Pinpoint the cell where the given text exists, returning its (X, Y) midpoint coordinate. 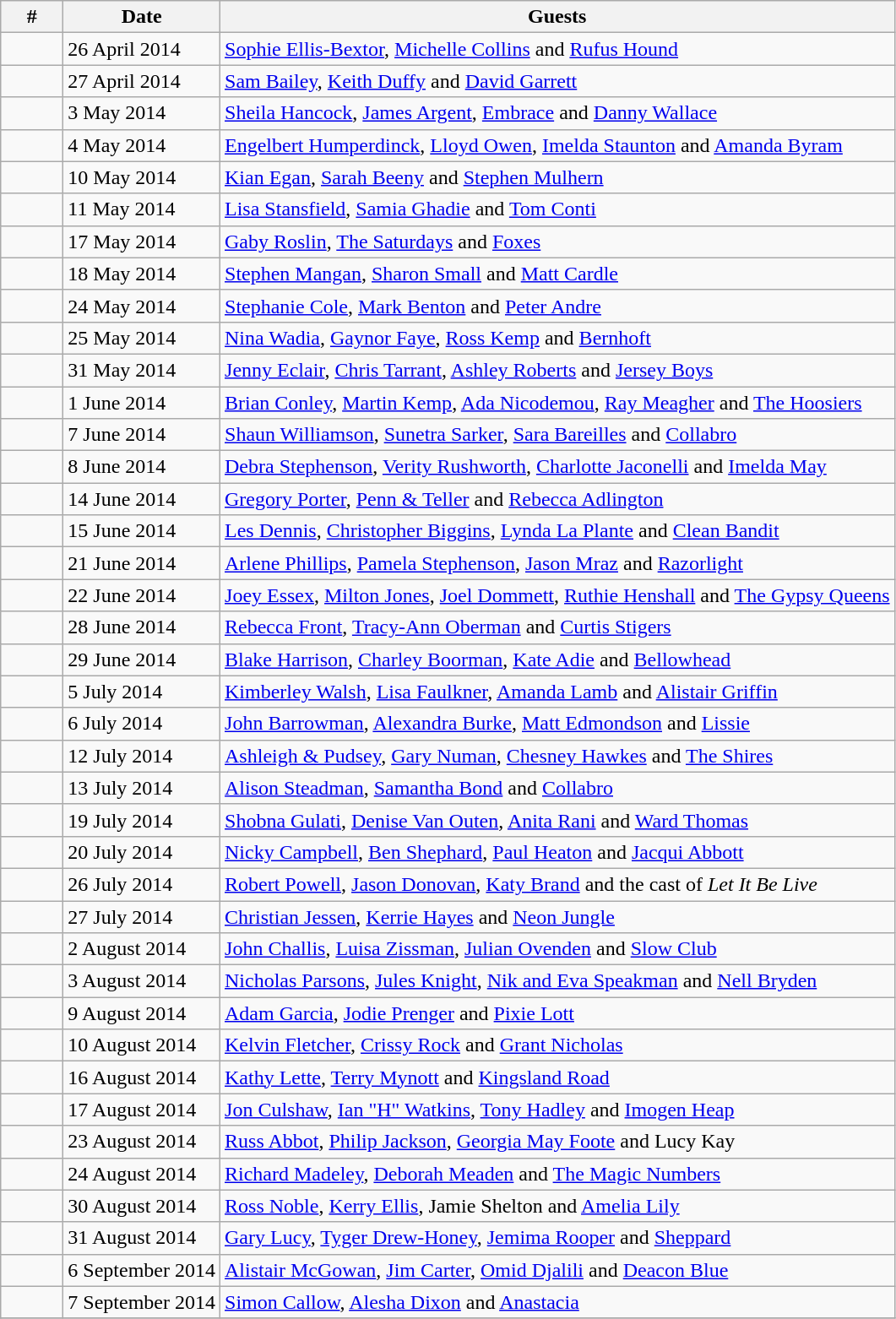
Kimberley Walsh, Lisa Faulkner, Amanda Lamb and Alistair Griffin (557, 692)
28 June 2014 (142, 627)
4 May 2014 (142, 145)
Adam Garcia, Jodie Prenger and Pixie Lott (557, 1013)
Ashleigh & Pudsey, Gary Numan, Chesney Hawkes and The Shires (557, 756)
Gary Lucy, Tyger Drew-Honey, Jemima Rooper and Sheppard (557, 1238)
6 July 2014 (142, 724)
Alistair McGowan, Jim Carter, Omid Djalili and Deacon Blue (557, 1270)
Joey Essex, Milton Jones, Joel Dommett, Ruthie Henshall and The Gypsy Queens (557, 595)
22 June 2014 (142, 595)
Date (142, 17)
15 June 2014 (142, 531)
Nina Wadia, Gaynor Faye, Ross Kemp and Bernhoft (557, 338)
17 August 2014 (142, 1110)
14 June 2014 (142, 499)
Gaby Roslin, The Saturdays and Foxes (557, 242)
John Barrowman, Alexandra Burke, Matt Edmondson and Lissie (557, 724)
Nicky Campbell, Ben Shephard, Paul Heaton and Jacqui Abbott (557, 852)
Stephanie Cole, Mark Benton and Peter Andre (557, 306)
23 August 2014 (142, 1142)
Shaun Williamson, Sunetra Sarker, Sara Bareilles and Collabro (557, 435)
20 July 2014 (142, 852)
25 May 2014 (142, 338)
Kian Egan, Sarah Beeny and Stephen Mulhern (557, 177)
9 August 2014 (142, 1013)
10 May 2014 (142, 177)
12 July 2014 (142, 756)
John Challis, Luisa Zissman, Julian Ovenden and Slow Club (557, 949)
27 July 2014 (142, 916)
Robert Powell, Jason Donovan, Katy Brand and the cast of Let It Be Live (557, 884)
13 July 2014 (142, 788)
Nicholas Parsons, Jules Knight, Nik and Eva Speakman and Nell Bryden (557, 981)
Arlene Phillips, Pamela Stephenson, Jason Mraz and Razorlight (557, 563)
Debra Stephenson, Verity Rushworth, Charlotte Jaconelli and Imelda May (557, 467)
2 August 2014 (142, 949)
7 June 2014 (142, 435)
3 May 2014 (142, 113)
26 April 2014 (142, 49)
18 May 2014 (142, 274)
Les Dennis, Christopher Biggins, Lynda La Plante and Clean Bandit (557, 531)
30 August 2014 (142, 1206)
17 May 2014 (142, 242)
Richard Madeley, Deborah Meaden and The Magic Numbers (557, 1174)
Rebecca Front, Tracy-Ann Oberman and Curtis Stigers (557, 627)
Alison Steadman, Samantha Bond and Collabro (557, 788)
29 June 2014 (142, 659)
Sheila Hancock, James Argent, Embrace and Danny Wallace (557, 113)
Lisa Stansfield, Samia Ghadie and Tom Conti (557, 209)
Jenny Eclair, Chris Tarrant, Ashley Roberts and Jersey Boys (557, 370)
6 September 2014 (142, 1270)
24 August 2014 (142, 1174)
Brian Conley, Martin Kemp, Ada Nicodemou, Ray Meagher and The Hoosiers (557, 403)
Stephen Mangan, Sharon Small and Matt Cardle (557, 274)
19 July 2014 (142, 820)
Kathy Lette, Terry Mynott and Kingsland Road (557, 1077)
26 July 2014 (142, 884)
31 August 2014 (142, 1238)
24 May 2014 (142, 306)
Kelvin Fletcher, Crissy Rock and Grant Nicholas (557, 1045)
16 August 2014 (142, 1077)
Gregory Porter, Penn & Teller and Rebecca Adlington (557, 499)
Simon Callow, Alesha Dixon and Anastacia (557, 1302)
7 September 2014 (142, 1302)
Blake Harrison, Charley Boorman, Kate Adie and Bellowhead (557, 659)
27 April 2014 (142, 81)
Jon Culshaw, Ian "H" Watkins, Tony Hadley and Imogen Heap (557, 1110)
5 July 2014 (142, 692)
Sam Bailey, Keith Duffy and David Garrett (557, 81)
Sophie Ellis-Bextor, Michelle Collins and Rufus Hound (557, 49)
Shobna Gulati, Denise Van Outen, Anita Rani and Ward Thomas (557, 820)
3 August 2014 (142, 981)
11 May 2014 (142, 209)
1 June 2014 (142, 403)
21 June 2014 (142, 563)
Russ Abbot, Philip Jackson, Georgia May Foote and Lucy Kay (557, 1142)
# (32, 17)
Guests (557, 17)
8 June 2014 (142, 467)
10 August 2014 (142, 1045)
Christian Jessen, Kerrie Hayes and Neon Jungle (557, 916)
Ross Noble, Kerry Ellis, Jamie Shelton and Amelia Lily (557, 1206)
Engelbert Humperdinck, Lloyd Owen, Imelda Staunton and Amanda Byram (557, 145)
31 May 2014 (142, 370)
